Identify which cell holds the provided text, then report its [x, y] central coordinate. 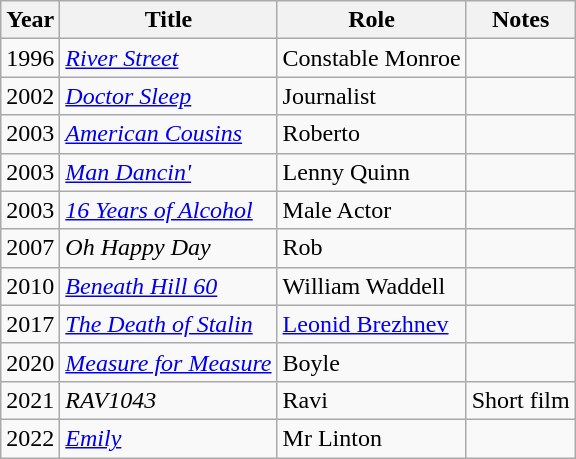
Short film [520, 400]
Male Actor [372, 210]
2020 [30, 362]
Mr Linton [372, 438]
William Waddell [372, 286]
Title [168, 20]
Notes [520, 20]
River Street [168, 58]
2021 [30, 400]
Leonid Brezhnev [372, 324]
Man Dancin' [168, 172]
1996 [30, 58]
16 Years of Alcohol [168, 210]
Constable Monroe [372, 58]
Emily [168, 438]
Boyle [372, 362]
Rob [372, 248]
Lenny Quinn [372, 172]
The Death of Stalin [168, 324]
Role [372, 20]
Beneath Hill 60 [168, 286]
Measure for Measure [168, 362]
Oh Happy Day [168, 248]
Roberto [372, 134]
2022 [30, 438]
Year [30, 20]
2002 [30, 96]
RAV1043 [168, 400]
Doctor Sleep [168, 96]
2010 [30, 286]
2007 [30, 248]
American Cousins [168, 134]
Journalist [372, 96]
2017 [30, 324]
Ravi [372, 400]
